Determine the [x, y] coordinate at the center of the cell enclosing the given text.  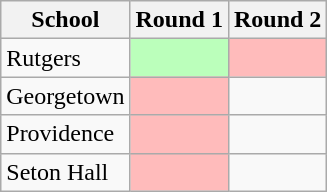
Round 1 [179, 20]
Georgetown [66, 96]
School [66, 20]
Round 2 [277, 20]
Seton Hall [66, 172]
Providence [66, 134]
Rutgers [66, 58]
